Scan for the cell matching the given text and deliver its [X, Y] coordinate at center. 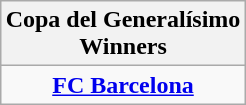
FC Barcelona [123, 85]
Copa del GeneralísimoWinners [123, 34]
